Pinpoint the cell where the given text exists, returning its [x, y] midpoint coordinate. 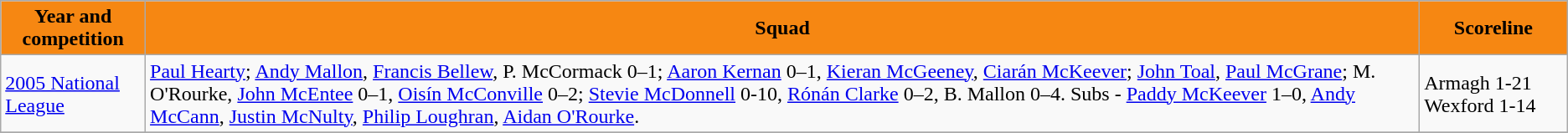
Armagh 1-21 Wexford 1-14 [1494, 94]
Squad [782, 28]
Scoreline [1494, 28]
2005 National League [74, 94]
Year and competition [74, 28]
